Determine the (x, y) coordinate at the center of the cell enclosing the given text.  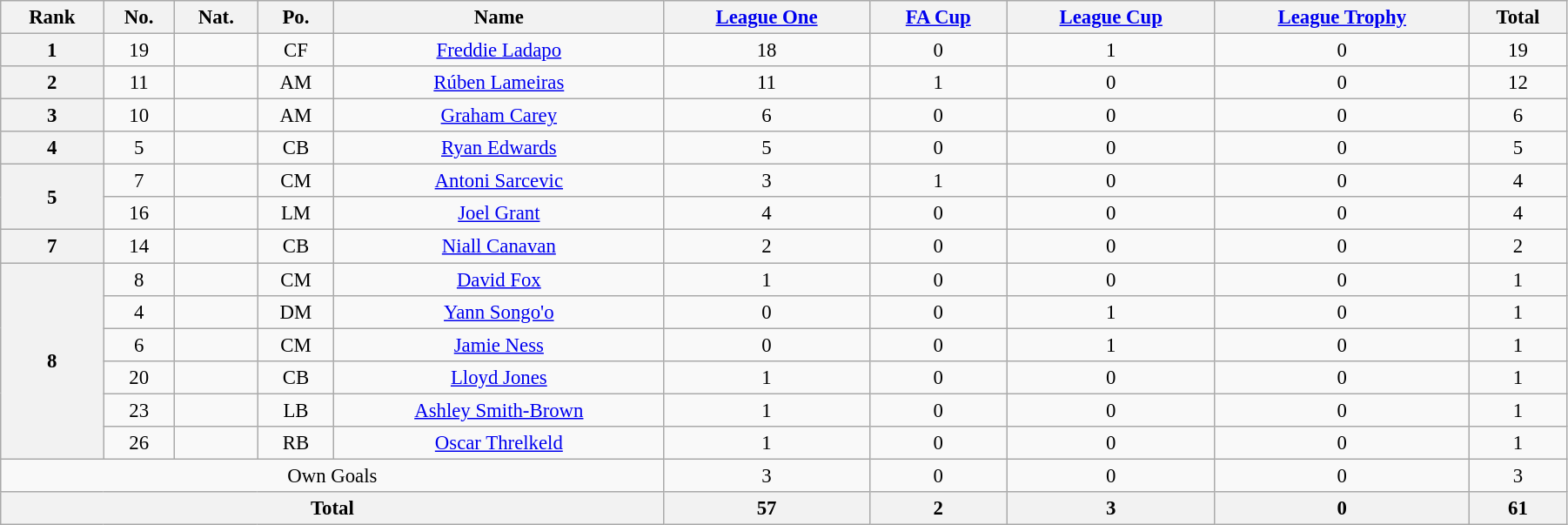
David Fox (499, 279)
No. (139, 17)
23 (139, 410)
Antoni Sarcevic (499, 181)
League One (767, 17)
Rank (52, 17)
Ashley Smith-Brown (499, 410)
12 (1518, 83)
Name (499, 17)
14 (139, 246)
Nat. (216, 17)
Oscar Threlkeld (499, 443)
RB (296, 443)
Freddie Ladapo (499, 50)
LB (296, 410)
Ryan Edwards (499, 148)
18 (767, 50)
Niall Canavan (499, 246)
20 (139, 377)
57 (767, 508)
10 (139, 116)
16 (139, 213)
Po. (296, 17)
FA Cup (938, 17)
Yann Songo'o (499, 312)
Own Goals (332, 475)
LM (296, 213)
League Cup (1110, 17)
CF (296, 50)
26 (139, 443)
Graham Carey (499, 116)
Joel Grant (499, 213)
DM (296, 312)
League Trophy (1342, 17)
61 (1518, 508)
Rúben Lameiras (499, 83)
Lloyd Jones (499, 377)
Jamie Ness (499, 345)
